For the text-containing cell, return its midpoint in (x, y) coordinate format. 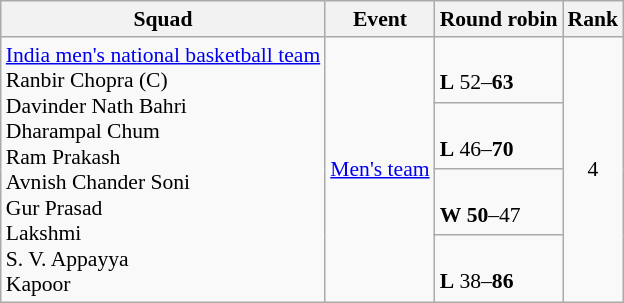
L 52–63 (499, 70)
4 (594, 170)
Round robin (499, 19)
Men's team (380, 170)
L 46–70 (499, 136)
Event (380, 19)
Rank (594, 19)
W 50–47 (499, 202)
L 38–86 (499, 269)
Squad (164, 19)
